Return [X, Y] of the center of cell containing provided text 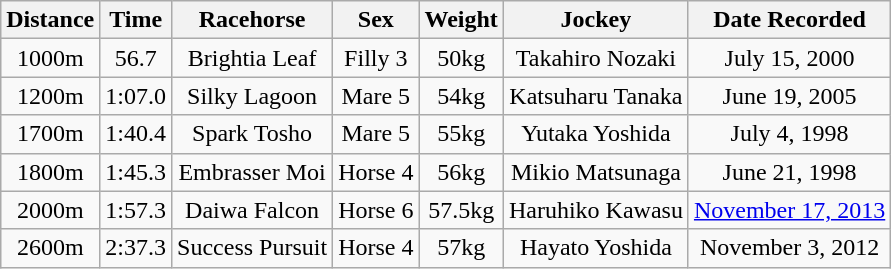
1:57.3 [136, 210]
57kg [461, 248]
Katsuharu Tanaka [596, 96]
2000m [50, 210]
Silky Lagoon [252, 96]
July 4, 1998 [789, 134]
June 21, 1998 [789, 172]
56kg [461, 172]
Time [136, 20]
1:07.0 [136, 96]
Yutaka Yoshida [596, 134]
June 19, 2005 [789, 96]
Haruhiko Kawasu [596, 210]
Jockey [596, 20]
1:40.4 [136, 134]
Mikio Matsunaga [596, 172]
Brightia Leaf [252, 58]
1800m [50, 172]
55kg [461, 134]
November 3, 2012 [789, 248]
Weight [461, 20]
Sex [376, 20]
Hayato Yoshida [596, 248]
Racehorse [252, 20]
Distance [50, 20]
Success Pursuit [252, 248]
1000m [50, 58]
November 17, 2013 [789, 210]
Takahiro Nozaki [596, 58]
Spark Tosho [252, 134]
Embrasser Moi [252, 172]
2:37.3 [136, 248]
1700m [50, 134]
Filly 3 [376, 58]
57.5kg [461, 210]
2600m [50, 248]
July 15, 2000 [789, 58]
1:45.3 [136, 172]
50kg [461, 58]
54kg [461, 96]
Daiwa Falcon [252, 210]
1200m [50, 96]
56.7 [136, 58]
Horse 6 [376, 210]
Date Recorded [789, 20]
